Search for the cell housing the specified text and yield its [x, y] center coordinate. 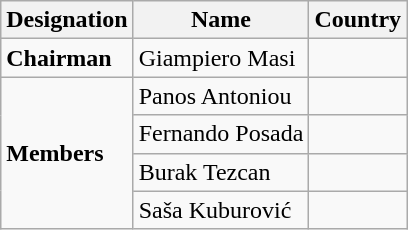
Country [358, 20]
Members [67, 153]
Chairman [67, 58]
Panos Antoniou [221, 96]
Fernando Posada [221, 134]
Name [221, 20]
Burak Tezcan [221, 172]
Giampiero Masi [221, 58]
Saša Kuburović [221, 210]
Designation [67, 20]
